Provide the [X, Y] coordinate of the cell's center where the given text is located.  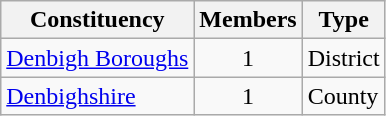
Type [344, 20]
Denbigh Boroughs [98, 58]
Constituency [98, 20]
Denbighshire [98, 96]
County [344, 96]
Members [248, 20]
District [344, 58]
